Determine the [X, Y] coordinate at the center of the cell enclosing the given text.  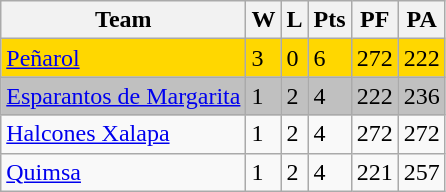
236 [422, 96]
Quimsa [124, 172]
Esparantos de Margarita [124, 96]
PF [374, 20]
257 [422, 172]
221 [374, 172]
PA [422, 20]
Halcones Xalapa [124, 134]
6 [330, 58]
0 [294, 58]
Team [124, 20]
W [264, 20]
3 [264, 58]
Peñarol [124, 58]
L [294, 20]
Pts [330, 20]
